Locate the cell with the specified text and output its [x, y] center coordinate. 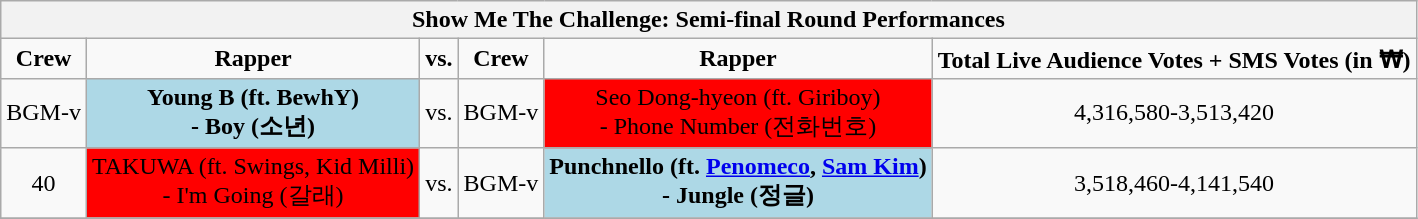
Show Me The Challenge: Semi-final Round Performances [708, 20]
Punchnello (ft. Penomeco, Sam Kim)- Jungle (정글) [738, 183]
3,518,460-4,141,540 [1174, 183]
Seo Dong-hyeon (ft. Giriboy)- Phone Number (전화번호) [738, 113]
40 [44, 183]
4,316,580-3,513,420 [1174, 113]
Young B (ft. BewhY)- Boy (소년) [252, 113]
TAKUWA (ft. Swings, Kid Milli)- I'm Going (갈래) [252, 183]
Total Live Audience Votes + SMS Votes (in ₩) [1174, 59]
